Locate the cell with the specified text and output its (x, y) center coordinate. 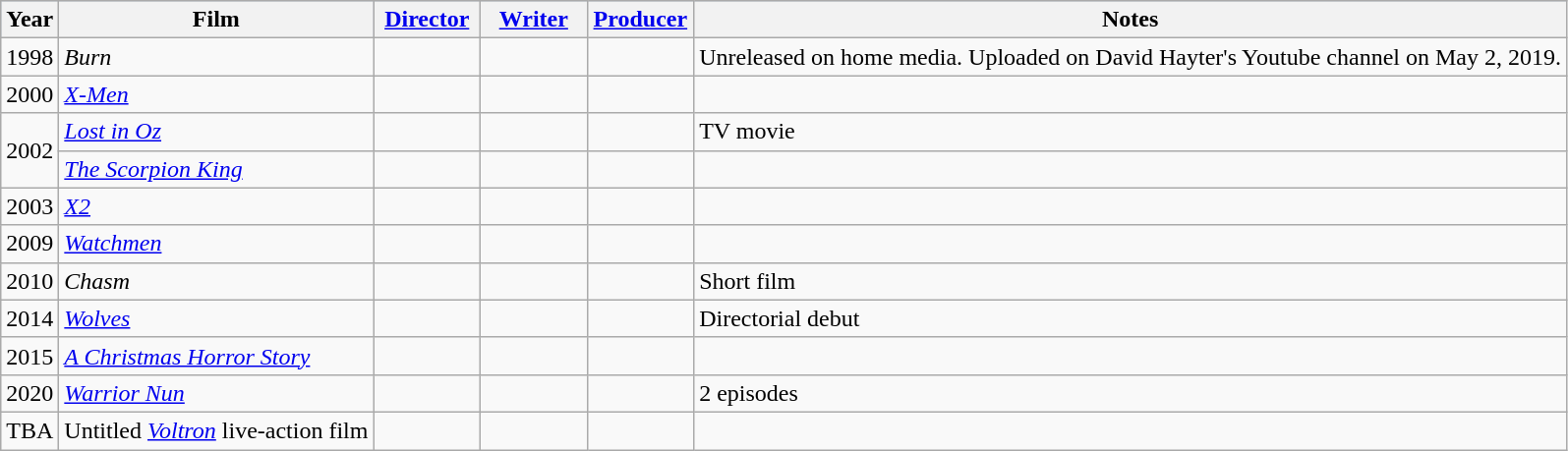
X-Men (216, 94)
Short film (1131, 281)
Chasm (216, 281)
Unreleased on home media. Uploaded on David Hayter's Youtube channel on May 2, 2019. (1131, 57)
Notes (1131, 20)
Producer (641, 20)
2 episodes (1131, 393)
2009 (29, 244)
Wolves (216, 318)
A Christmas Horror Story (216, 356)
Directorial debut (1131, 318)
2015 (29, 356)
Warrior Nun (216, 393)
Burn (216, 57)
TBA (29, 430)
Director (427, 20)
2014 (29, 318)
2010 (29, 281)
2003 (29, 206)
1998 (29, 57)
The Scorpion King (216, 169)
TV movie (1131, 132)
2000 (29, 94)
2002 (29, 150)
Untitled Voltron live-action film (216, 430)
Watchmen (216, 244)
Year (29, 20)
Writer (535, 20)
Lost in Oz (216, 132)
Film (216, 20)
2020 (29, 393)
X2 (216, 206)
